From the cell containing the given text, extract its center point as (x, y) coordinate. 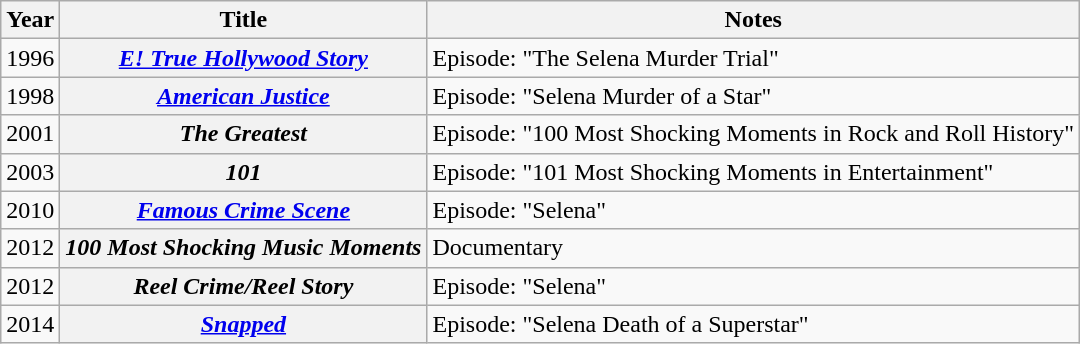
American Justice (244, 96)
Episode: "101 Most Shocking Moments in Entertainment" (754, 172)
Famous Crime Scene (244, 210)
100 Most Shocking Music Moments (244, 248)
Episode: "Selena Death of a Superstar" (754, 324)
Episode: "The Selena Murder Trial" (754, 58)
Reel Crime/Reel Story (244, 286)
101 (244, 172)
Episode: "Selena Murder of a Star" (754, 96)
Snapped (244, 324)
Year (30, 20)
2010 (30, 210)
1998 (30, 96)
Notes (754, 20)
Documentary (754, 248)
2003 (30, 172)
Title (244, 20)
1996 (30, 58)
E! True Hollywood Story (244, 58)
The Greatest (244, 134)
Episode: "100 Most Shocking Moments in Rock and Roll History" (754, 134)
2001 (30, 134)
2014 (30, 324)
